Capture the cell that displays the provided text and extract its (X, Y) central coordinate. 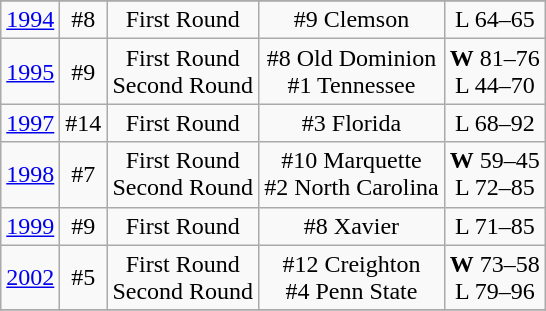
#14 (84, 123)
#3 Florida (352, 123)
W 73–58L 79–96 (494, 278)
2002 (30, 278)
W 81–76L 44–70 (494, 72)
L 64–65 (494, 20)
L 68–92 (494, 123)
#8 Old Dominion#1 Tennessee (352, 72)
L 71–85 (494, 226)
W 59–45L 72–85 (494, 174)
#7 (84, 174)
#10 Marquette#2 North Carolina (352, 174)
#12 Creighton#4 Penn State (352, 278)
1999 (30, 226)
1995 (30, 72)
#9 Clemson (352, 20)
#8 (84, 20)
#5 (84, 278)
#8 Xavier (352, 226)
1998 (30, 174)
1994 (30, 20)
1997 (30, 123)
